From the cell containing the given text, extract its center point as (X, Y) coordinate. 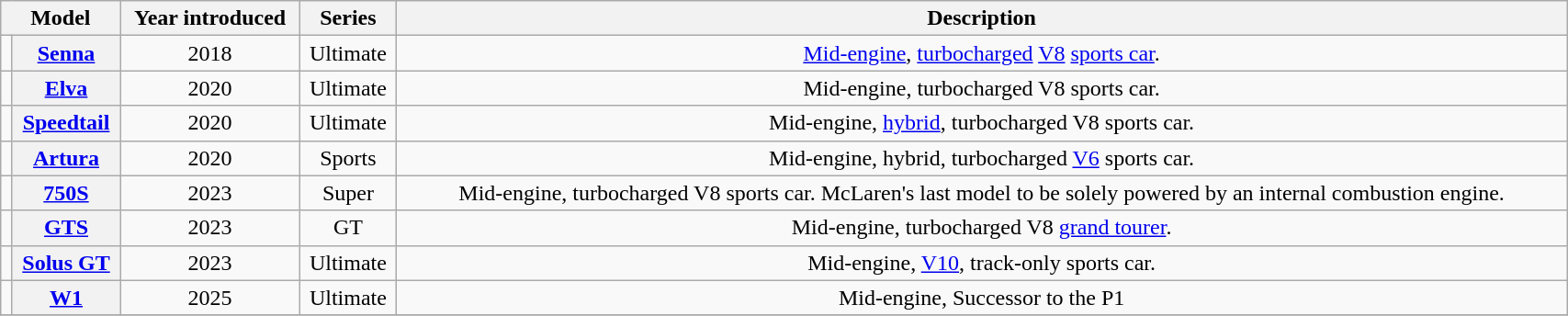
Year introduced (209, 18)
Mid-engine, Successor to the P1 (982, 298)
GTS (66, 228)
GT (347, 228)
750S (66, 193)
Elva (66, 88)
Super (347, 193)
Mid-engine, hybrid, turbocharged V6 sports car. (982, 158)
Senna (66, 53)
W1 (66, 298)
Model (61, 18)
Mid-engine, hybrid, turbocharged V8 sports car. (982, 123)
Solus GT (66, 263)
Series (347, 18)
Mid-engine, turbocharged V8 grand tourer. (982, 228)
Mid-engine, turbocharged V8 sports car. McLaren's last model to be solely powered by an internal combustion engine. (982, 193)
2025 (209, 298)
Sports (347, 158)
2018 (209, 53)
Speedtail (66, 123)
Artura (66, 158)
Description (982, 18)
Mid-engine, V10, track-only sports car. (982, 263)
